Output the (x, y) coordinate of the center of the cell containing the given text.  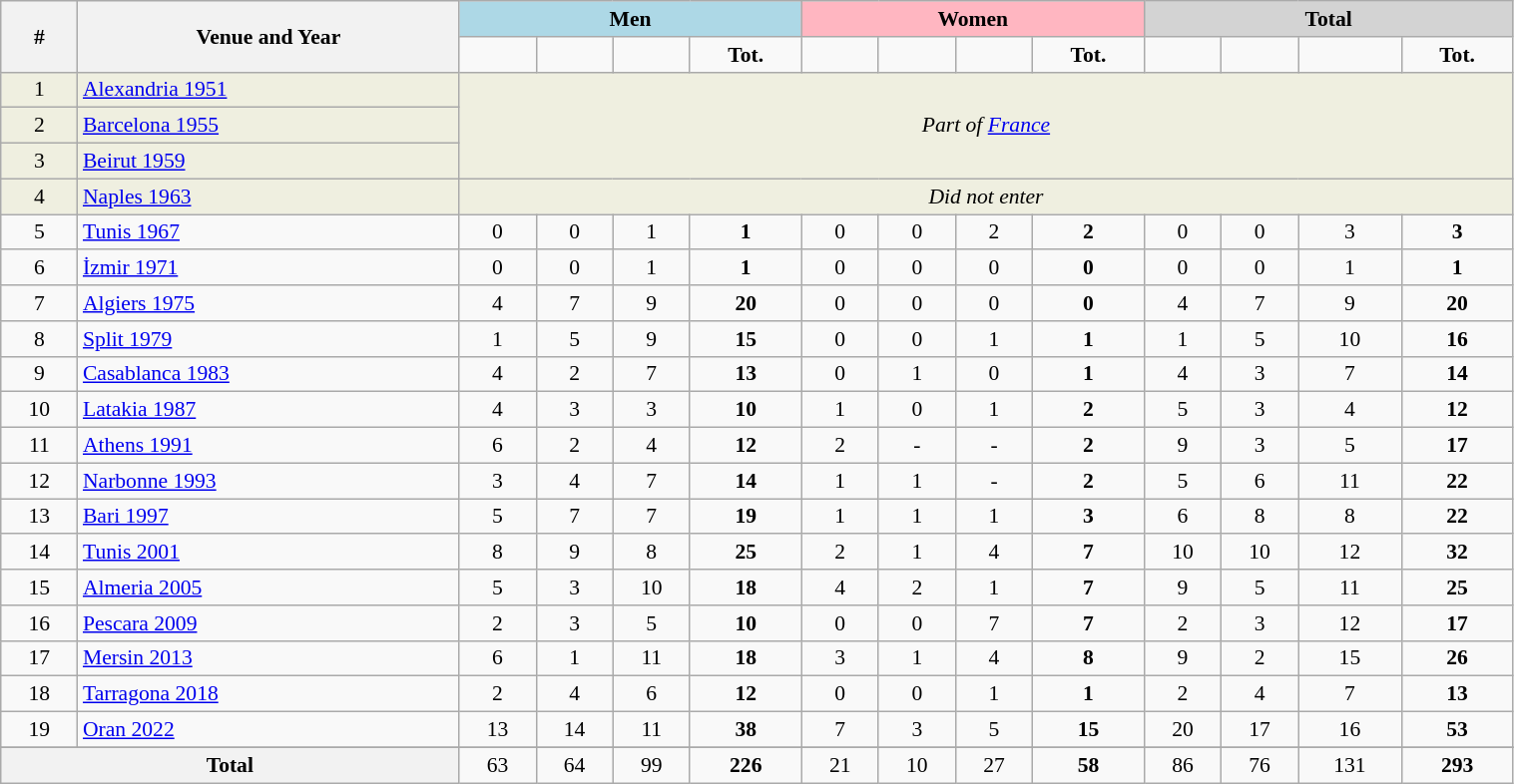
99 (651, 765)
Part of France (986, 126)
58 (1089, 765)
Algiers 1975 (268, 303)
38 (746, 730)
86 (1182, 765)
Tunis 1967 (268, 232)
Tunis 2001 (268, 553)
21 (840, 765)
Women (972, 19)
Pescara 2009 (268, 623)
Narbonne 1993 (268, 481)
Bari 1997 (268, 517)
226 (746, 765)
# (40, 36)
Men (631, 19)
Beirut 1959 (268, 162)
76 (1260, 765)
Mersin 2013 (268, 658)
Latakia 1987 (268, 410)
İzmir 1971 (268, 268)
Almeria 2005 (268, 588)
Alexandria 1951 (268, 90)
63 (497, 765)
Did not enter (986, 196)
Casablanca 1983 (268, 374)
293 (1457, 765)
Naples 1963 (268, 196)
Split 1979 (268, 339)
27 (994, 765)
131 (1349, 765)
Athens 1991 (268, 446)
Tarragona 2018 (268, 694)
32 (1457, 553)
Oran 2022 (268, 730)
Venue and Year (268, 36)
Barcelona 1955 (268, 126)
53 (1457, 730)
64 (575, 765)
26 (1457, 658)
